Return (x, y) of the center of cell containing provided text 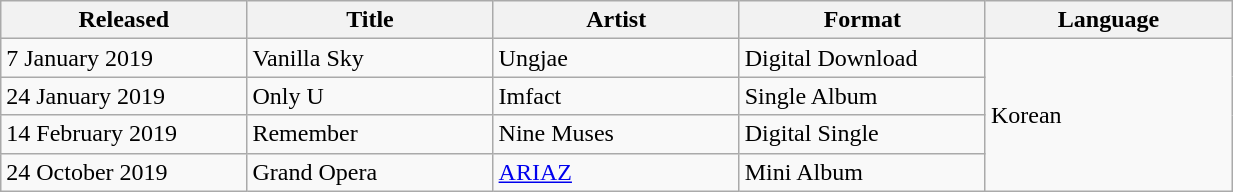
Only U (370, 96)
Vanilla Sky (370, 58)
24 October 2019 (124, 172)
Korean (1108, 115)
Artist (616, 20)
Imfact (616, 96)
Title (370, 20)
Grand Opera (370, 172)
Format (862, 20)
24 January 2019 (124, 96)
Released (124, 20)
Nine Muses (616, 134)
7 January 2019 (124, 58)
Digital Single (862, 134)
14 February 2019 (124, 134)
Single Album (862, 96)
Digital Download (862, 58)
Remember (370, 134)
Language (1108, 20)
ARIAZ (616, 172)
Mini Album (862, 172)
Ungjae (616, 58)
